Identify which cell holds the provided text, then report its (x, y) central coordinate. 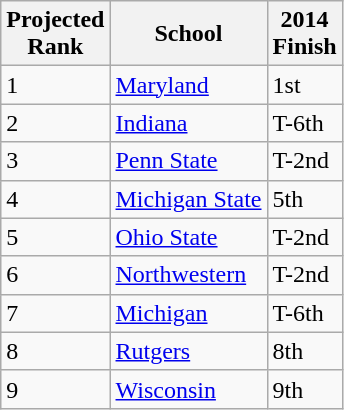
3 (56, 161)
Indiana (188, 123)
9th (304, 389)
8th (304, 351)
9 (56, 389)
Maryland (188, 85)
Penn State (188, 161)
ProjectedRank (56, 34)
School (188, 34)
1 (56, 85)
4 (56, 199)
2 (56, 123)
5 (56, 237)
7 (56, 313)
Ohio State (188, 237)
5th (304, 199)
Wisconsin (188, 389)
8 (56, 351)
Rutgers (188, 351)
2014Finish (304, 34)
Michigan (188, 313)
Northwestern (188, 275)
1st (304, 85)
6 (56, 275)
Michigan State (188, 199)
